Determine the (x, y) coordinate at the center of the cell enclosing the given text.  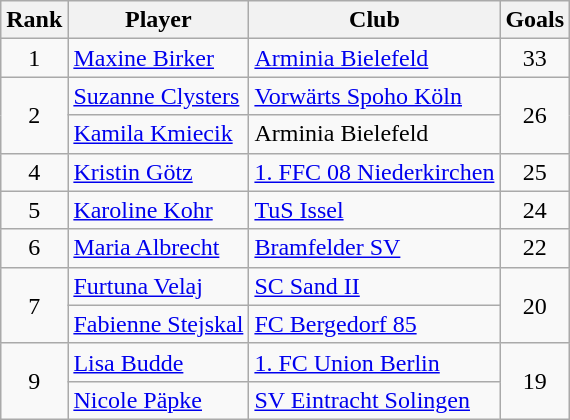
2 (34, 115)
SV Eintracht Solingen (374, 400)
1. FFC 08 Niederkirchen (374, 172)
Fabienne Stejskal (158, 324)
Maria Albrecht (158, 248)
Suzanne Clysters (158, 96)
Vorwärts Spoho Köln (374, 96)
1 (34, 58)
7 (34, 305)
25 (535, 172)
SC Sand II (374, 286)
Maxine Birker (158, 58)
TuS Issel (374, 210)
Kristin Götz (158, 172)
22 (535, 248)
Karoline Kohr (158, 210)
Club (374, 20)
6 (34, 248)
4 (34, 172)
Rank (34, 20)
24 (535, 210)
19 (535, 381)
Lisa Budde (158, 362)
9 (34, 381)
Kamila Kmiecik (158, 134)
Nicole Päpke (158, 400)
20 (535, 305)
Player (158, 20)
26 (535, 115)
33 (535, 58)
FC Bergedorf 85 (374, 324)
5 (34, 210)
Furtuna Velaj (158, 286)
Goals (535, 20)
Bramfelder SV (374, 248)
1. FC Union Berlin (374, 362)
